Capture the cell that displays the provided text and extract its (x, y) central coordinate. 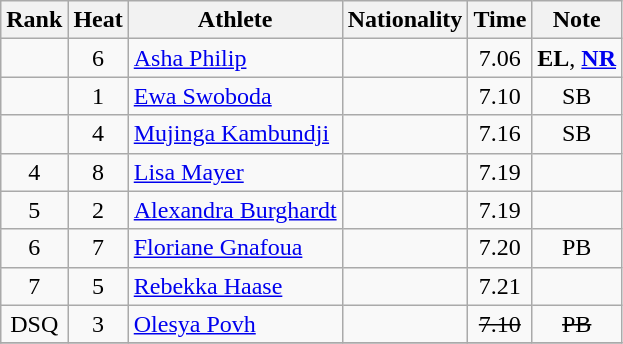
7.21 (500, 286)
Alexandra Burghardt (235, 210)
3 (98, 324)
7.20 (500, 248)
7.06 (500, 58)
Athlete (235, 20)
EL, NR (577, 58)
2 (98, 210)
DSQ (34, 324)
Note (577, 20)
Mujinga Kambundji (235, 134)
1 (98, 96)
8 (98, 172)
Nationality (405, 20)
Rebekka Haase (235, 286)
Floriane Gnafoua (235, 248)
Heat (98, 20)
Asha Philip (235, 58)
Time (500, 20)
Olesya Povh (235, 324)
7.16 (500, 134)
Lisa Mayer (235, 172)
Rank (34, 20)
Ewa Swoboda (235, 96)
